Detect which cell encompasses the target text, then output its (x, y) center coordinate. 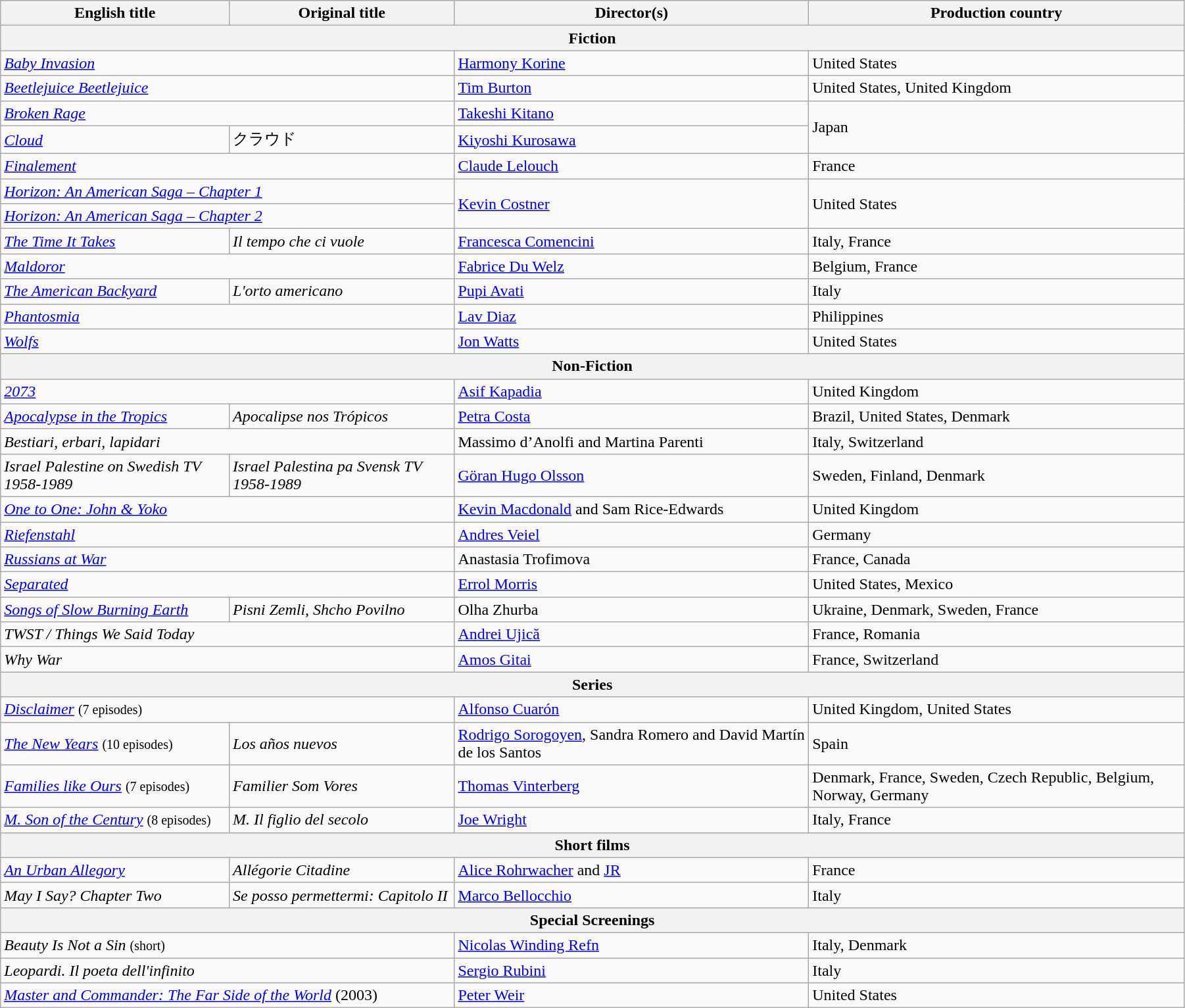
Broken Rage (228, 113)
Japan (997, 128)
Leopardi. Il poeta dell'infinito (228, 970)
Director(s) (631, 13)
Il tempo che ci vuole (342, 241)
Lav Diaz (631, 316)
Pisni Zemli, Shcho Povilno (342, 610)
M. Il figlio del secolo (342, 820)
United Kingdom, United States (997, 709)
Series (592, 684)
Claude Lelouch (631, 166)
Joe Wright (631, 820)
Anastasia Trofimova (631, 560)
Israel Palestine on Swedish TV 1958-1989 (115, 475)
Israel Palestina pa Svensk TV 1958-1989 (342, 475)
Kiyoshi Kurosawa (631, 139)
Apocalypse in the Tropics (115, 416)
Italy, Switzerland (997, 441)
France, Romania (997, 635)
Massimo d’Anolfi and Martina Parenti (631, 441)
Familier Som Vores (342, 786)
Thomas Vinterberg (631, 786)
Maldoror (228, 266)
L'orto americano (342, 291)
Horizon: An American Saga – Chapter 2 (228, 216)
Alice Rohrwacher and JR (631, 870)
Errol Morris (631, 585)
Beauty Is Not a Sin (short) (228, 945)
Germany (997, 535)
Horizon: An American Saga – Chapter 1 (228, 191)
Original title (342, 13)
Non-Fiction (592, 366)
United States, United Kingdom (997, 88)
Rodrigo Sorogoyen, Sandra Romero and David Martín de los Santos (631, 743)
Russians at War (228, 560)
クラウド (342, 139)
May I Say? Chapter Two (115, 895)
Sweden, Finland, Denmark (997, 475)
Separated (228, 585)
2073 (228, 391)
Denmark, France, Sweden, Czech Republic, Belgium, Norway, Germany (997, 786)
Andres Veiel (631, 535)
Brazil, United States, Denmark (997, 416)
Short films (592, 845)
Finalement (228, 166)
Amos Gitai (631, 660)
Petra Costa (631, 416)
An Urban Allegory (115, 870)
Beetlejuice Beetlejuice (228, 88)
M. Son of the Century (8 episodes) (115, 820)
Los años nuevos (342, 743)
Master and Commander: The Far Side of the World (2003) (228, 996)
Fabrice Du Welz (631, 266)
Peter Weir (631, 996)
Fiction (592, 38)
Andrei Ujică (631, 635)
Francesca Comencini (631, 241)
English title (115, 13)
Riefenstahl (228, 535)
Spain (997, 743)
Kevin Costner (631, 204)
The Time It Takes (115, 241)
The New Years (10 episodes) (115, 743)
Kevin Macdonald and Sam Rice-Edwards (631, 509)
Bestiari, erbari, lapidari (228, 441)
Marco Bellocchio (631, 895)
TWST / Things We Said Today (228, 635)
One to One: John & Yoko (228, 509)
Göran Hugo Olsson (631, 475)
Olha Zhurba (631, 610)
Pupi Avati (631, 291)
Asif Kapadia (631, 391)
Apocalipse nos Trópicos (342, 416)
Phantosmia (228, 316)
Allégorie Citadine (342, 870)
United States, Mexico (997, 585)
Disclaimer (7 episodes) (228, 709)
Takeshi Kitano (631, 113)
Alfonso Cuarón (631, 709)
Special Screenings (592, 920)
Baby Invasion (228, 63)
France, Switzerland (997, 660)
Cloud (115, 139)
Production country (997, 13)
The American Backyard (115, 291)
Nicolas Winding Refn (631, 945)
Belgium, France (997, 266)
Songs of Slow Burning Earth (115, 610)
Se posso permettermi: Capitolo II (342, 895)
Italy, Denmark (997, 945)
Ukraine, Denmark, Sweden, France (997, 610)
Harmony Korine (631, 63)
Families like Ours (7 episodes) (115, 786)
Tim Burton (631, 88)
Sergio Rubini (631, 970)
Jon Watts (631, 341)
Philippines (997, 316)
Why War (228, 660)
France, Canada (997, 560)
Wolfs (228, 341)
